For the text-containing cell, return its midpoint in [x, y] coordinate format. 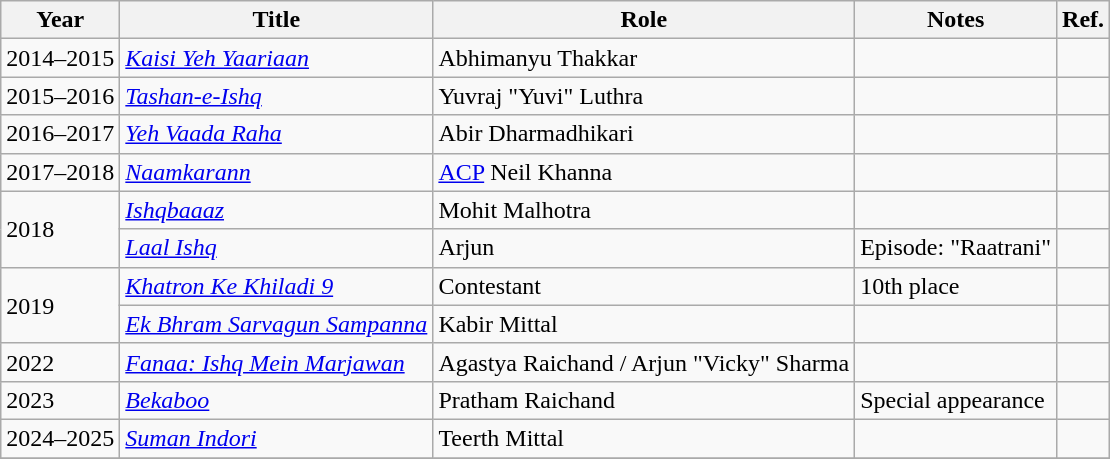
Tashan-e-Ishq [276, 96]
2024–2025 [60, 438]
Notes [956, 20]
Contestant [644, 286]
Arjun [644, 248]
2023 [60, 400]
2015–2016 [60, 96]
Episode: "Raatrani" [956, 248]
2014–2015 [60, 58]
Ref. [1084, 20]
Agastya Raichand / Arjun "Vicky" Sharma [644, 362]
Special appearance [956, 400]
Abhimanyu Thakkar [644, 58]
2019 [60, 305]
2016–2017 [60, 134]
Mohit Malhotra [644, 210]
2022 [60, 362]
Title [276, 20]
Kaisi Yeh Yaariaan [276, 58]
Laal Ishq [276, 248]
Pratham Raichand [644, 400]
Kabir Mittal [644, 324]
Teerth Mittal [644, 438]
2017–2018 [60, 172]
Yuvraj "Yuvi" Luthra [644, 96]
10th place [956, 286]
ACP Neil Khanna [644, 172]
Ek Bhram Sarvagun Sampanna [276, 324]
Naamkarann [276, 172]
Khatron Ke Khiladi 9 [276, 286]
Bekaboo [276, 400]
Abir Dharmadhikari [644, 134]
2018 [60, 229]
Year [60, 20]
Yeh Vaada Raha [276, 134]
Role [644, 20]
Ishqbaaaz [276, 210]
Fanaa: Ishq Mein Marjawan [276, 362]
Suman Indori [276, 438]
